Scan for the cell matching the given text and deliver its [x, y] coordinate at center. 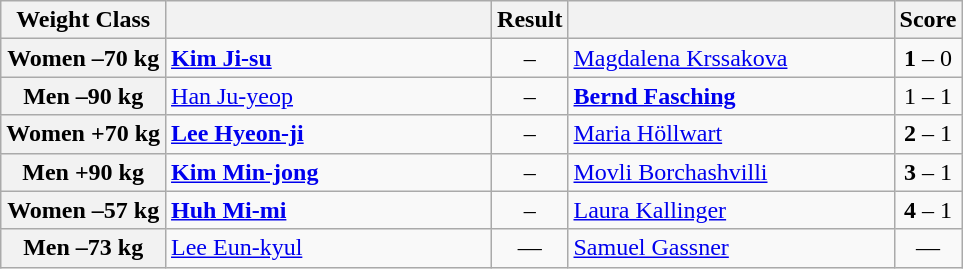
3 – 1 [928, 172]
Women –57 kg [84, 210]
4 – 1 [928, 210]
Huh Mi-mi [329, 210]
1 – 1 [928, 96]
Men +90 kg [84, 172]
1 – 0 [928, 58]
Lee Hyeon-ji [329, 134]
Women +70 kg [84, 134]
Weight Class [84, 20]
Maria Höllwart [731, 134]
Kim Min-jong [329, 172]
Men –73 kg [84, 248]
Kim Ji-su [329, 58]
Result [530, 20]
Han Ju-yeop [329, 96]
Men –90 kg [84, 96]
Score [928, 20]
Laura Kallinger [731, 210]
Lee Eun-kyul [329, 248]
Samuel Gassner [731, 248]
Bernd Fasching [731, 96]
Magdalena Krssakova [731, 58]
Movli Borchashvilli [731, 172]
2 – 1 [928, 134]
Women –70 kg [84, 58]
